Pinpoint the cell where the given text exists, returning its (x, y) midpoint coordinate. 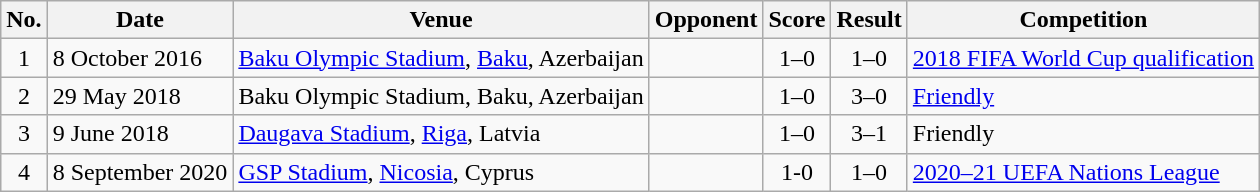
8 September 2020 (140, 172)
29 May 2018 (140, 96)
1-0 (797, 172)
GSP Stadium, Nicosia, Cyprus (441, 172)
Competition (1083, 20)
3–1 (869, 134)
2018 FIFA World Cup qualification (1083, 58)
Score (797, 20)
1 (24, 58)
8 October 2016 (140, 58)
2020–21 UEFA Nations League (1083, 172)
Result (869, 20)
Daugava Stadium, Riga, Latvia (441, 134)
3–0 (869, 96)
Venue (441, 20)
2 (24, 96)
9 June 2018 (140, 134)
3 (24, 134)
Date (140, 20)
4 (24, 172)
Opponent (706, 20)
No. (24, 20)
